Search for the cell housing the specified text and yield its (x, y) center coordinate. 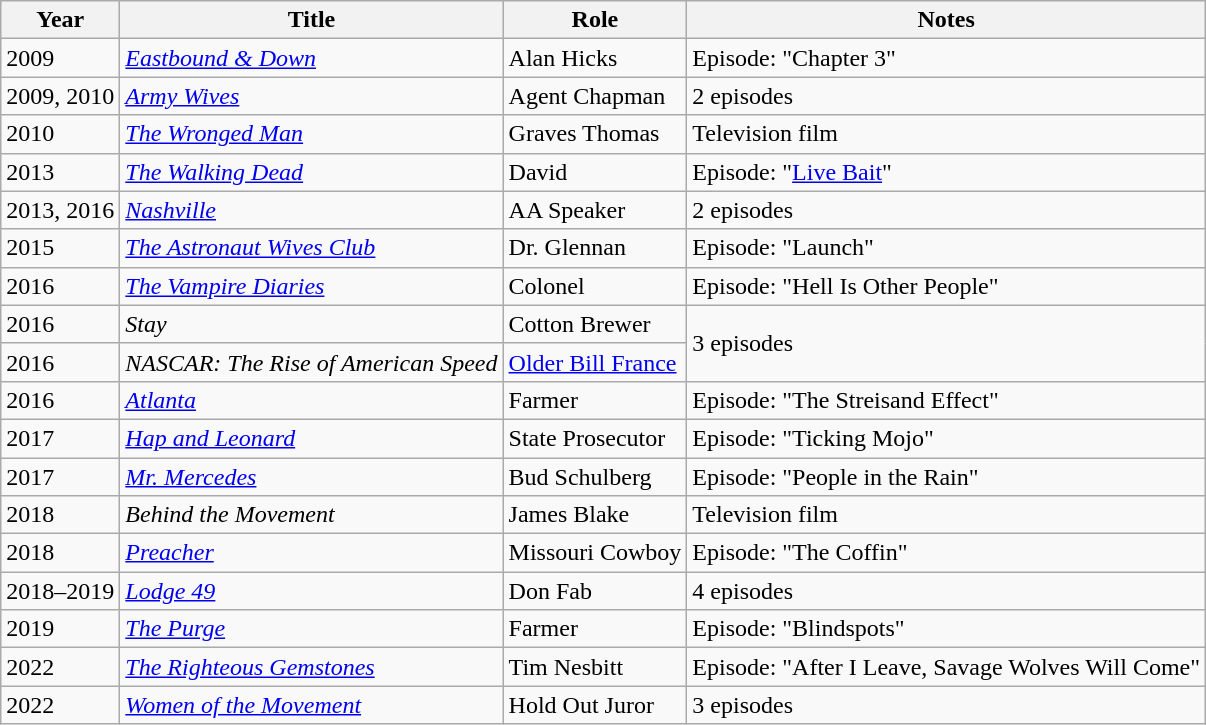
2009, 2010 (60, 96)
4 episodes (946, 591)
Episode: "People in the Rain" (946, 477)
2013, 2016 (60, 210)
Episode: "After I Leave, Savage Wolves Will Come" (946, 667)
Don Fab (595, 591)
Hap and Leonard (312, 438)
Lodge 49 (312, 591)
Eastbound & Down (312, 58)
Episode: "Launch" (946, 248)
The Purge (312, 629)
The Wronged Man (312, 134)
Stay (312, 324)
2010 (60, 134)
James Blake (595, 515)
Year (60, 20)
Bud Schulberg (595, 477)
Episode: "The Streisand Effect" (946, 400)
Preacher (312, 553)
David (595, 172)
Army Wives (312, 96)
Episode: "The Coffin" (946, 553)
The Walking Dead (312, 172)
2018–2019 (60, 591)
Missouri Cowboy (595, 553)
Hold Out Juror (595, 705)
Tim Nesbitt (595, 667)
Title (312, 20)
2019 (60, 629)
Women of the Movement (312, 705)
NASCAR: The Rise of American Speed (312, 362)
Atlanta (312, 400)
Agent Chapman (595, 96)
Cotton Brewer (595, 324)
Episode: "Live Bait" (946, 172)
Episode: "Hell Is Other People" (946, 286)
Dr. Glennan (595, 248)
Nashville (312, 210)
Behind the Movement (312, 515)
Episode: "Chapter 3" (946, 58)
Alan Hicks (595, 58)
Colonel (595, 286)
Notes (946, 20)
Role (595, 20)
The Astronaut Wives Club (312, 248)
Episode: "Blindspots" (946, 629)
2009 (60, 58)
The Righteous Gemstones (312, 667)
AA Speaker (595, 210)
Episode: "Ticking Mojo" (946, 438)
2015 (60, 248)
2013 (60, 172)
Graves Thomas (595, 134)
Older Bill France (595, 362)
Mr. Mercedes (312, 477)
The Vampire Diaries (312, 286)
State Prosecutor (595, 438)
